Output the [X, Y] coordinate of the center of the cell containing the given text.  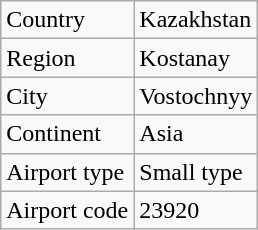
Kazakhstan [196, 20]
Airport type [68, 172]
Asia [196, 134]
Kostanay [196, 58]
Airport code [68, 210]
Region [68, 58]
Vostochnyy [196, 96]
City [68, 96]
23920 [196, 210]
Continent [68, 134]
Country [68, 20]
Small type [196, 172]
